Identify which cell holds the provided text, then report its [x, y] central coordinate. 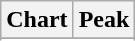
Chart [37, 20]
Peak [104, 20]
